Return [X, Y] of the center of cell containing provided text 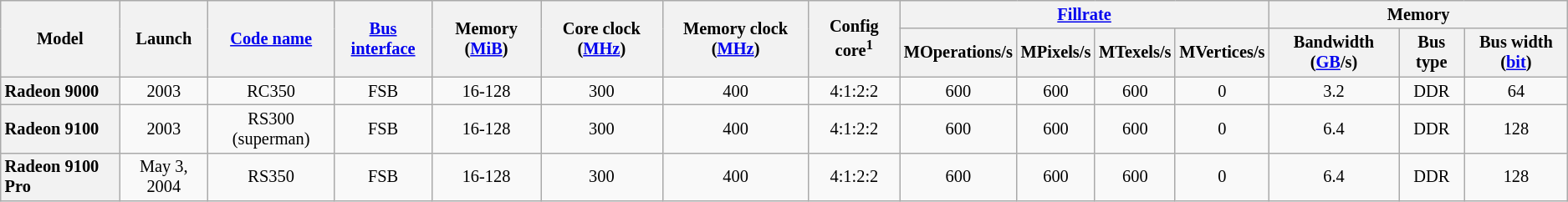
Code name [271, 38]
MPixels/s [1055, 53]
Model [60, 38]
RC350 [271, 91]
Radeon 9000 [60, 91]
64 [1516, 91]
Core clock (MHz) [602, 38]
Bus interface [383, 38]
3.2 [1333, 91]
Bandwidth (GB/s) [1333, 53]
RS300 (superman) [271, 129]
Bus type [1432, 53]
Radeon 9100 [60, 129]
Radeon 9100 Pro [60, 177]
Memory (MiB) [487, 38]
MVertices/s [1222, 53]
Memory clock (MHz) [736, 38]
Launch [164, 38]
Fillrate [1085, 14]
MTexels/s [1135, 53]
May 3, 2004 [164, 177]
Config core1 [855, 38]
Bus width (bit) [1516, 53]
RS350 [271, 177]
MOperations/s [958, 53]
Memory [1418, 14]
